Identify which cell holds the provided text, then report its (X, Y) central coordinate. 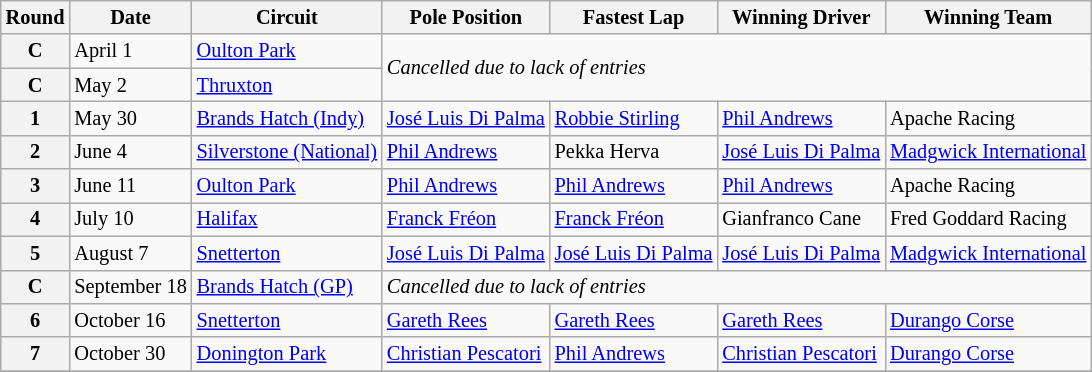
1 (36, 118)
7 (36, 354)
Donington Park (287, 354)
Fastest Lap (634, 17)
Silverstone (National) (287, 152)
August 7 (130, 253)
October 16 (130, 320)
Halifax (287, 219)
June 11 (130, 186)
Winning Team (988, 17)
Gianfranco Cane (801, 219)
Pole Position (466, 17)
Thruxton (287, 85)
Brands Hatch (Indy) (287, 118)
3 (36, 186)
June 4 (130, 152)
Brands Hatch (GP) (287, 287)
Pekka Herva (634, 152)
May 2 (130, 85)
May 30 (130, 118)
Robbie Stirling (634, 118)
4 (36, 219)
5 (36, 253)
September 18 (130, 287)
October 30 (130, 354)
Round (36, 17)
6 (36, 320)
Circuit (287, 17)
2 (36, 152)
Winning Driver (801, 17)
July 10 (130, 219)
Fred Goddard Racing (988, 219)
Date (130, 17)
April 1 (130, 51)
